Locate the cell with the specified text and output its (x, y) center coordinate. 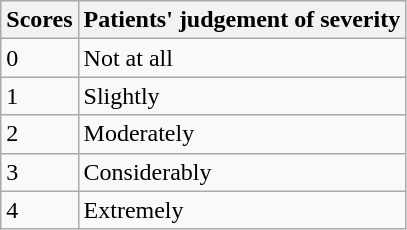
0 (40, 58)
Considerably (242, 172)
Slightly (242, 96)
Patients' judgement of severity (242, 20)
4 (40, 210)
Not at all (242, 58)
2 (40, 134)
3 (40, 172)
Moderately (242, 134)
Scores (40, 20)
Extremely (242, 210)
1 (40, 96)
